Search for the cell housing the specified text and yield its [X, Y] center coordinate. 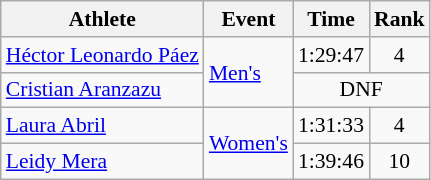
10 [400, 162]
1:31:33 [331, 126]
DNF [362, 90]
Rank [400, 19]
Laura Abril [102, 126]
Athlete [102, 19]
Leidy Mera [102, 162]
Héctor Leonardo Páez [102, 55]
Women's [248, 144]
Time [331, 19]
Event [248, 19]
1:29:47 [331, 55]
1:39:46 [331, 162]
Cristian Aranzazu [102, 90]
Men's [248, 72]
